Determine the (x, y) coordinate at the center of the cell enclosing the given text.  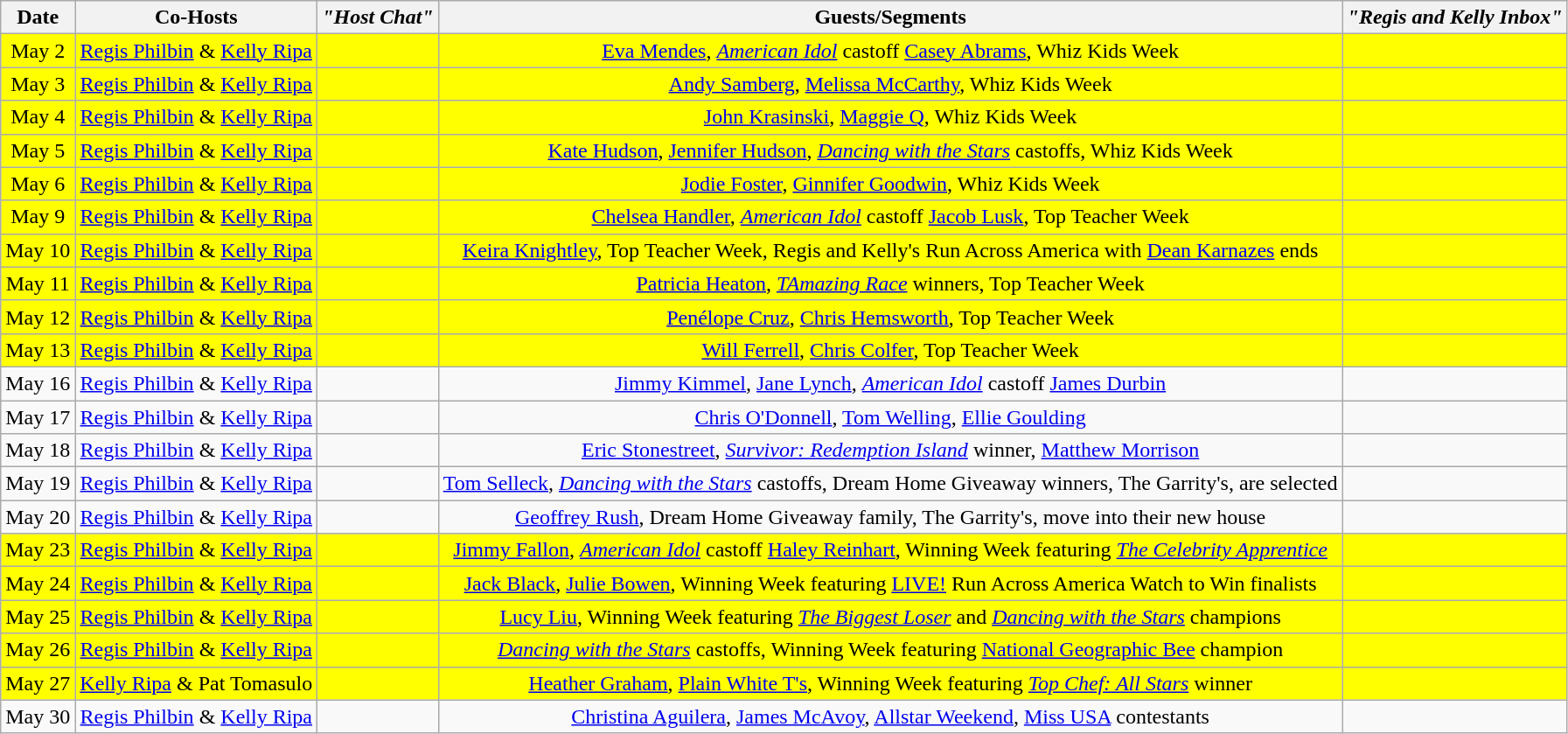
May 4 (38, 117)
"Regis and Kelly Inbox" (1455, 17)
May 19 (38, 484)
Guests/Segments (890, 17)
Kate Hudson, Jennifer Hudson, Dancing with the Stars castoffs, Whiz Kids Week (890, 150)
May 23 (38, 550)
Jack Black, Julie Bowen, Winning Week featuring LIVE! Run Across America Watch to Win finalists (890, 584)
May 2 (38, 51)
Geoffrey Rush, Dream Home Giveaway family, The Garrity's, move into their new house (890, 517)
May 20 (38, 517)
John Krasinski, Maggie Q, Whiz Kids Week (890, 117)
Eva Mendes, American Idol castoff Casey Abrams, Whiz Kids Week (890, 51)
Heather Graham, Plain White T's, Winning Week featuring Top Chef: All Stars winner (890, 683)
Jimmy Kimmel, Jane Lynch, American Idol castoff James Durbin (890, 383)
Kelly Ripa & Pat Tomasulo (196, 683)
Patricia Heaton, TAmazing Race winners, Top Teacher Week (890, 283)
Jodie Foster, Ginnifer Goodwin, Whiz Kids Week (890, 184)
Date (38, 17)
May 13 (38, 350)
"Host Chat" (378, 17)
May 10 (38, 250)
May 16 (38, 383)
May 24 (38, 584)
Dancing with the Stars castoffs, Winning Week featuring National Geographic Bee champion (890, 650)
May 5 (38, 150)
May 9 (38, 217)
May 25 (38, 617)
Jimmy Fallon, American Idol castoff Haley Reinhart, Winning Week featuring The Celebrity Apprentice (890, 550)
Chelsea Handler, American Idol castoff Jacob Lusk, Top Teacher Week (890, 217)
Chris O'Donnell, Tom Welling, Ellie Goulding (890, 417)
May 27 (38, 683)
Eric Stonestreet, Survivor: Redemption Island winner, Matthew Morrison (890, 451)
Co-Hosts (196, 17)
May 12 (38, 317)
Tom Selleck, Dancing with the Stars castoffs, Dream Home Giveaway winners, The Garrity's, are selected (890, 484)
May 26 (38, 650)
May 3 (38, 84)
Keira Knightley, Top Teacher Week, Regis and Kelly's Run Across America with Dean Karnazes ends (890, 250)
May 30 (38, 717)
Lucy Liu, Winning Week featuring The Biggest Loser and Dancing with the Stars champions (890, 617)
Andy Samberg, Melissa McCarthy, Whiz Kids Week (890, 84)
May 17 (38, 417)
May 6 (38, 184)
Will Ferrell, Chris Colfer, Top Teacher Week (890, 350)
May 11 (38, 283)
Penélope Cruz, Chris Hemsworth, Top Teacher Week (890, 317)
May 18 (38, 451)
Christina Aguilera, James McAvoy, Allstar Weekend, Miss USA contestants (890, 717)
